Extract the (x, y) coordinate from the center of the cell holding the provided text.  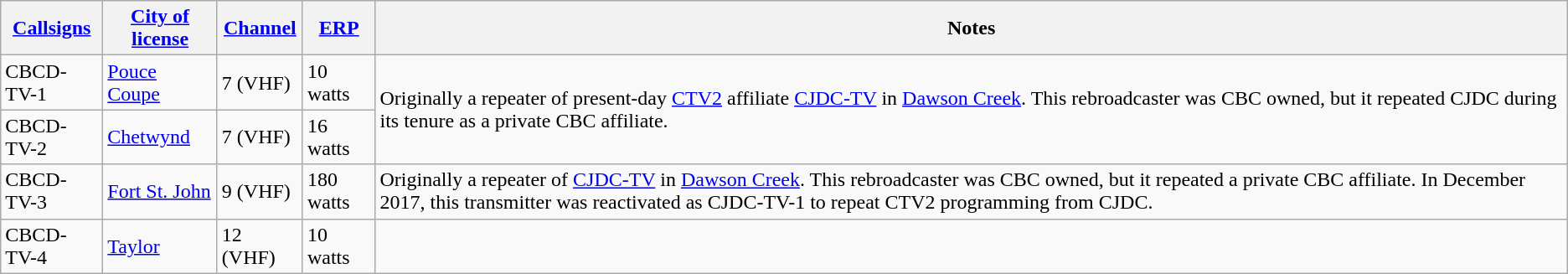
180 watts (338, 191)
Taylor (161, 246)
Chetwynd (161, 137)
Callsigns (52, 28)
CBCD-TV-2 (52, 137)
Channel (260, 28)
City of license (161, 28)
CBCD-TV-4 (52, 246)
CBCD-TV-3 (52, 191)
Pouce Coupe (161, 82)
16 watts (338, 137)
CBCD-TV-1 (52, 82)
12 (VHF) (260, 246)
ERP (338, 28)
Fort St. John (161, 191)
9 (VHF) (260, 191)
Notes (972, 28)
